Capture the cell that displays the provided text and extract its (x, y) central coordinate. 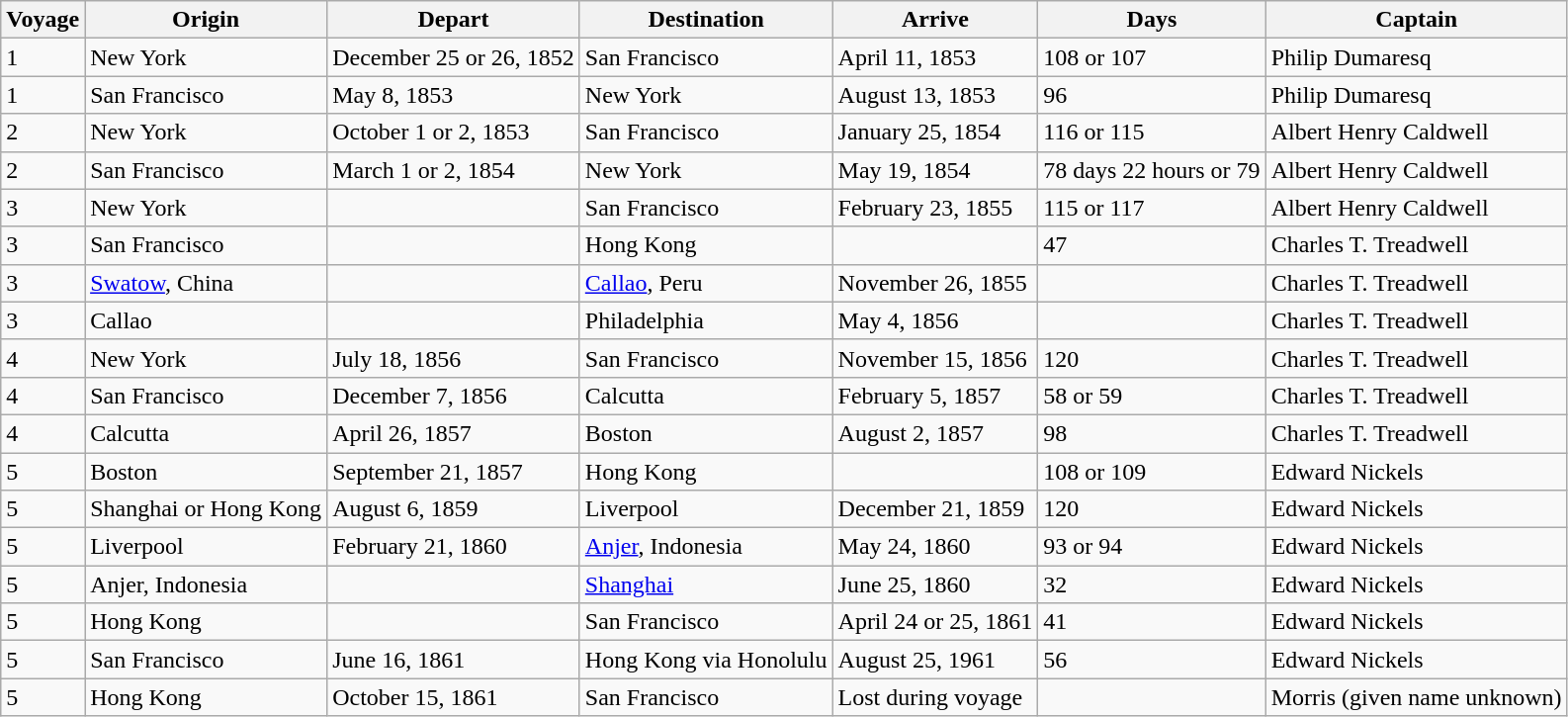
Origin (206, 20)
August 2, 1857 (935, 433)
Philadelphia (706, 320)
Depart (454, 20)
August 13, 1853 (935, 95)
November 15, 1856 (935, 358)
96 (1152, 95)
June 16, 1861 (454, 660)
115 or 117 (1152, 208)
March 1 or 2, 1854 (454, 170)
Voyage (44, 20)
November 26, 1855 (935, 283)
August 25, 1961 (935, 660)
Lost during voyage (935, 697)
May 4, 1856 (935, 320)
Arrive (935, 20)
December 25 or 26, 1852 (454, 57)
Shanghai or Hong Kong (206, 509)
April 11, 1853 (935, 57)
February 5, 1857 (935, 396)
January 25, 1854 (935, 133)
Destination (706, 20)
41 (1152, 622)
108 or 109 (1152, 472)
93 or 94 (1152, 547)
July 18, 1856 (454, 358)
December 7, 1856 (454, 396)
October 15, 1861 (454, 697)
47 (1152, 245)
May 8, 1853 (454, 95)
February 23, 1855 (935, 208)
May 19, 1854 (935, 170)
32 (1152, 584)
April 24 or 25, 1861 (935, 622)
Shanghai (706, 584)
Days (1152, 20)
April 26, 1857 (454, 433)
August 6, 1859 (454, 509)
June 25, 1860 (935, 584)
February 21, 1860 (454, 547)
56 (1152, 660)
May 24, 1860 (935, 547)
December 21, 1859 (935, 509)
October 1 or 2, 1853 (454, 133)
78 days 22 hours or 79 (1152, 170)
116 or 115 (1152, 133)
108 or 107 (1152, 57)
September 21, 1857 (454, 472)
Callao (206, 320)
Callao, Peru (706, 283)
58 or 59 (1152, 396)
Swatow, China (206, 283)
Morris (given name unknown) (1416, 697)
98 (1152, 433)
Hong Kong via Honolulu (706, 660)
Captain (1416, 20)
